Find where the given text appears and provide that cell's center as [x, y] coordinate. 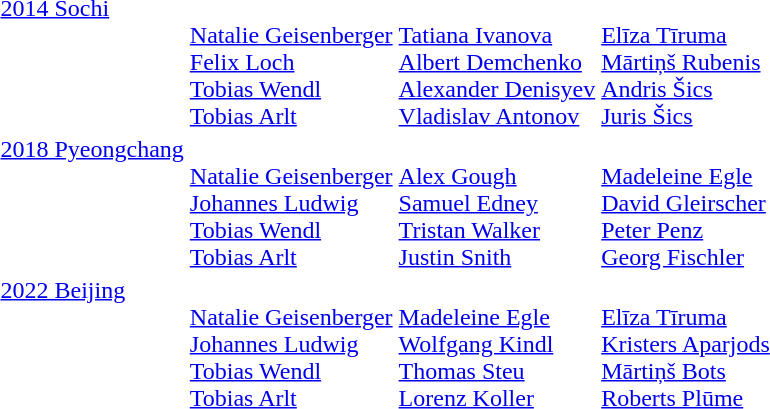
Alex GoughSamuel EdneyTristan WalkerJustin Snith [497, 203]
Natalie GeisenbergerJohannes LudwigTobias WendlTobias Arlt [291, 203]
